Return (x, y) of the center of cell containing provided text 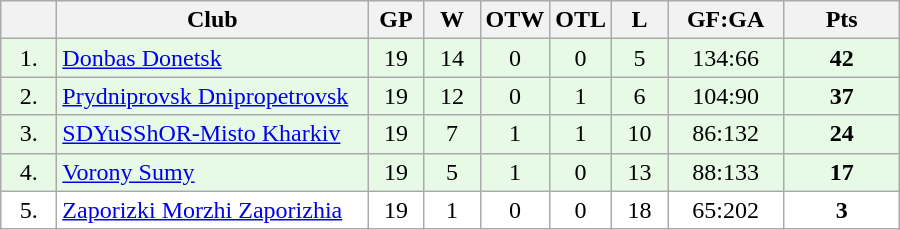
W (452, 20)
37 (842, 96)
SDYuSShOR-Misto Kharkiv (212, 134)
5. (29, 210)
Vorony Sumy (212, 172)
7 (452, 134)
6 (640, 96)
Zaporizki Morzhi Zaporizhia (212, 210)
24 (842, 134)
GP (396, 20)
88:133 (726, 172)
10 (640, 134)
Prydniprovsk Dnipropetrovsk (212, 96)
134:66 (726, 58)
3. (29, 134)
12 (452, 96)
104:90 (726, 96)
3 (842, 210)
18 (640, 210)
65:202 (726, 210)
2. (29, 96)
Club (212, 20)
Pts (842, 20)
OTW (515, 20)
OTL (581, 20)
42 (842, 58)
13 (640, 172)
Donbas Donetsk (212, 58)
1. (29, 58)
L (640, 20)
14 (452, 58)
GF:GA (726, 20)
4. (29, 172)
17 (842, 172)
86:132 (726, 134)
